Find where the given text appears and provide that cell's center as [x, y] coordinate. 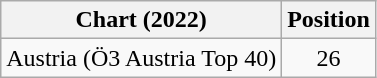
Chart (2022) [142, 20]
Austria (Ö3 Austria Top 40) [142, 58]
26 [329, 58]
Position [329, 20]
